Determine the (X, Y) coordinate at the center of the cell enclosing the given text.  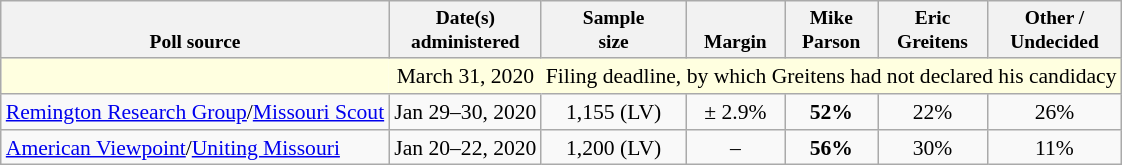
26% (1054, 112)
Remington Research Group/Missouri Scout (195, 112)
MikeParson (832, 30)
Margin (736, 30)
EricGreitens (933, 30)
Jan 29–30, 2020 (465, 112)
22% (933, 112)
± 2.9% (736, 112)
52% (832, 112)
Date(s)administered (465, 30)
Other /Undecided (1054, 30)
1,155 (LV) (613, 112)
March 31, 2020 (465, 76)
Poll source (195, 30)
Filing deadline, by which Greitens had not declared his candidacy (831, 76)
Samplesize (613, 30)
